Extract the (x, y) coordinate from the center of the cell holding the provided text.  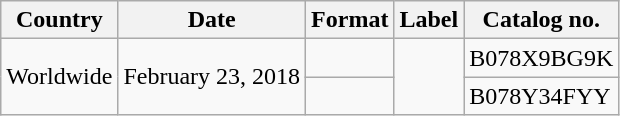
Date (212, 20)
Format (350, 20)
Worldwide (60, 77)
Catalog no. (542, 20)
Country (60, 20)
Label (429, 20)
B078Y34FYY (542, 96)
B078X9BG9K (542, 58)
February 23, 2018 (212, 77)
